Output the (x, y) coordinate of the center of the cell containing the given text.  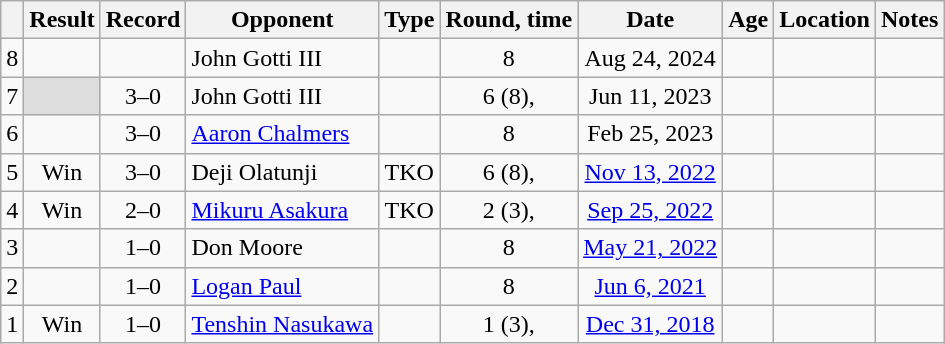
Don Moore (282, 248)
Record (143, 20)
Deji Olatunji (282, 172)
Nov 13, 2022 (650, 172)
Type (410, 20)
5 (12, 172)
Jun 6, 2021 (650, 286)
May 21, 2022 (650, 248)
Mikuru Asakura (282, 210)
Date (650, 20)
7 (12, 96)
Sep 25, 2022 (650, 210)
Location (825, 20)
2 (12, 286)
Round, time (509, 20)
Dec 31, 2018 (650, 324)
4 (12, 210)
Feb 25, 2023 (650, 134)
1 (12, 324)
Jun 11, 2023 (650, 96)
6 (12, 134)
2–0 (143, 210)
Result (62, 20)
Opponent (282, 20)
2 (3), (509, 210)
Aug 24, 2024 (650, 58)
Logan Paul (282, 286)
3 (12, 248)
Notes (909, 20)
Age (748, 20)
Tenshin Nasukawa (282, 324)
1 (3), (509, 324)
Aaron Chalmers (282, 134)
